Identify which cell holds the provided text, then report its (x, y) central coordinate. 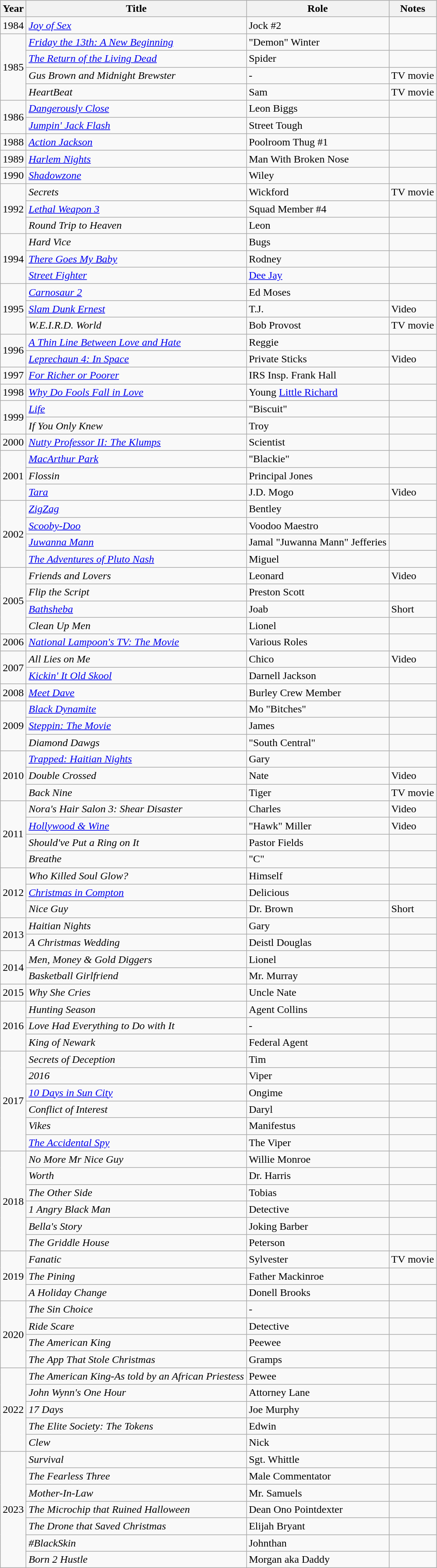
Federal Agent (318, 1043)
John Wynn's One Hour (137, 1393)
HeartBeat (137, 92)
Lethal Weapon 3 (137, 209)
Delicious (318, 892)
No More Mr Nice Guy (137, 1159)
2010 (13, 776)
Reggie (318, 342)
Carnosaur 2 (137, 292)
A Christmas Wedding (137, 942)
#BlackSkin (137, 1543)
"Biscuit" (318, 409)
Year (13, 9)
Mr. Samuels (318, 1493)
Dee Jay (318, 276)
Hunting Season (137, 1009)
1999 (13, 417)
2022 (13, 1409)
Morgan aka Daddy (318, 1560)
If You Only Knew (137, 425)
"C" (318, 859)
IRS Insp. Frank Hall (318, 375)
The Accidental Spy (137, 1143)
Nick (318, 1443)
Peterson (318, 1242)
Joab (318, 609)
Trapped: Haitian Nights (137, 759)
2006 (13, 642)
Ride Scare (137, 1326)
1994 (13, 259)
Ed Moses (318, 292)
Young Little Richard (318, 392)
Juwanna Mann (137, 542)
Nate (318, 776)
2017 (13, 1101)
Tiger (318, 793)
2000 (13, 442)
Street Tough (318, 125)
1984 (13, 25)
Friends and Lovers (137, 576)
All Lies on Me (137, 659)
Scientist (318, 442)
Miguel (318, 559)
1985 (13, 67)
Harlem Nights (137, 159)
1998 (13, 392)
Diamond Dawgs (137, 743)
Wiley (318, 175)
Jamal "Juwanna Mann" Jefferies (318, 542)
2007 (13, 667)
Friday the 13th: A New Beginning (137, 42)
Sam (318, 92)
The American King-As told by an African Priestess (137, 1376)
2005 (13, 601)
Notes (412, 9)
Deistl Douglas (318, 942)
Gus Brown and Midnight Brewster (137, 75)
Leon Biggs (318, 109)
The American King (137, 1343)
Peewee (318, 1343)
Private Sticks (318, 359)
Fanatic (137, 1259)
Action Jackson (137, 142)
Himself (318, 876)
Bob Provost (318, 326)
MacArthur Park (137, 459)
Gramps (318, 1359)
James (318, 726)
Mr. Murray (318, 976)
Squad Member #4 (318, 209)
Joking Barber (318, 1226)
Elijah Bryant (318, 1526)
Secrets (137, 192)
1992 (13, 209)
Why Do Fools Fall in Love (137, 392)
Conflict of Interest (137, 1109)
Poolroom Thug #1 (318, 142)
Back Nine (137, 793)
Nora's Hair Salon 3: Shear Disaster (137, 809)
The Griddle House (137, 1242)
"Demon" Winter (318, 42)
Attorney Lane (318, 1393)
2023 (13, 1509)
Flip the Script (137, 592)
Meet Dave (137, 692)
1990 (13, 175)
"Blackie" (318, 459)
Ongime (318, 1093)
Willie Monroe (318, 1159)
2015 (13, 992)
1995 (13, 309)
National Lampoon's TV: The Movie (137, 642)
Round Trip to Heaven (137, 226)
Agent Collins (318, 1009)
Leprechaun 4: In Space (137, 359)
2009 (13, 726)
Worth (137, 1176)
Father Mackinroe (318, 1276)
ZigZag (137, 509)
2019 (13, 1276)
1997 (13, 375)
"Hawk" Miller (318, 826)
Tim (318, 1059)
Hard Vice (137, 242)
Born 2 Hustle (137, 1560)
Basketball Girlfriend (137, 976)
Jock #2 (318, 25)
Uncle Nate (318, 992)
King of Newark (137, 1043)
Edwin (318, 1426)
Mo "Bitches" (318, 709)
The Other Side (137, 1193)
The Viper (318, 1143)
Donell Brooks (318, 1293)
Principal Jones (318, 475)
10 Days in Sun City (137, 1093)
Dr. Brown (318, 909)
2002 (13, 534)
2020 (13, 1334)
1989 (13, 159)
Scooby-Doo (137, 526)
Should've Put a Ring on It (137, 842)
Bugs (318, 242)
Dr. Harris (318, 1176)
Joe Murphy (318, 1409)
Life (137, 409)
1996 (13, 350)
Leonard (318, 576)
Steppin: The Movie (137, 726)
Dangerously Close (137, 109)
Viper (318, 1076)
Street Fighter (137, 276)
Man With Broken Nose (318, 159)
Black Dynamite (137, 709)
The Return of the Living Dead (137, 59)
Clew (137, 1443)
The Elite Society: The Tokens (137, 1426)
Why She Cries (137, 992)
Charles (318, 809)
Dean Ono Pointdexter (318, 1509)
Manifestus (318, 1126)
Darnell Jackson (318, 676)
A Holiday Change (137, 1293)
For Richer or Poorer (137, 375)
Troy (318, 425)
Double Crossed (137, 776)
The Adventures of Pluto Nash (137, 559)
Leon (318, 226)
Kickin' It Old Skool (137, 676)
Bella's Story (137, 1226)
The Sin Choice (137, 1310)
A Thin Line Between Love and Hate (137, 342)
Chico (318, 659)
Title (137, 9)
2018 (13, 1201)
2013 (13, 934)
Survival (137, 1459)
Wickford (318, 192)
Tobias (318, 1193)
2008 (13, 692)
Burley Crew Member (318, 692)
Slam Dunk Ernest (137, 309)
J.D. Mogo (318, 492)
Various Roles (318, 642)
17 Days (137, 1409)
Christmas in Compton (137, 892)
Clean Up Men (137, 626)
Bentley (318, 509)
Flossin (137, 475)
Bathsheba (137, 609)
2012 (13, 892)
Men, Money & Gold Diggers (137, 959)
Pastor Fields (318, 842)
There Goes My Baby (137, 259)
Nice Guy (137, 909)
Nutty Professor II: The Klumps (137, 442)
The App That Stole Christmas (137, 1359)
Daryl (318, 1109)
Vikes (137, 1126)
Pewee (318, 1376)
Rodney (318, 259)
The Fearless Three (137, 1476)
T.J. (318, 309)
The Pining (137, 1276)
Hollywood & Wine (137, 826)
Preston Scott (318, 592)
Jumpin' Jack Flash (137, 125)
2001 (13, 475)
Breathe (137, 859)
1986 (13, 117)
Mother-In-Law (137, 1493)
The Microchip that Ruined Halloween (137, 1509)
1988 (13, 142)
1 Angry Black Man (137, 1209)
2014 (13, 967)
Johnthan (318, 1543)
Shadowzone (137, 175)
Secrets of Deception (137, 1059)
Role (318, 9)
W.E.I.R.D. World (137, 326)
2011 (13, 834)
Spider (318, 59)
Sgt. Whittle (318, 1459)
The Drone that Saved Christmas (137, 1526)
Sylvester (318, 1259)
Tara (137, 492)
Joy of Sex (137, 25)
Love Had Everything to Do with It (137, 1026)
Haitian Nights (137, 926)
Who Killed Soul Glow? (137, 876)
"South Central" (318, 743)
Voodoo Maestro (318, 526)
Male Commentator (318, 1476)
